Return [x, y] of the center of cell containing provided text 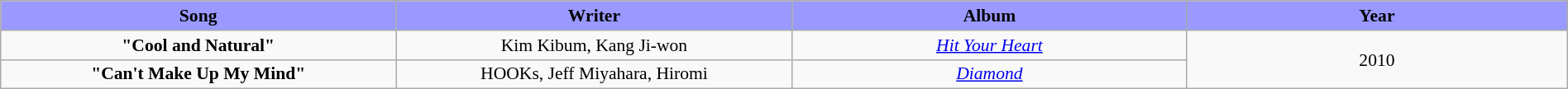
Year [1378, 16]
Hit Your Heart [989, 44]
Writer [595, 16]
Kim Kibum, Kang Ji-won [595, 44]
"Can't Make Up My Mind" [198, 74]
Diamond [989, 74]
Song [198, 16]
Album [989, 16]
HOOKs, Jeff Miyahara, Hiromi [595, 74]
2010 [1378, 59]
"Cool and Natural" [198, 44]
